Identify which cell holds the provided text, then report its (x, y) central coordinate. 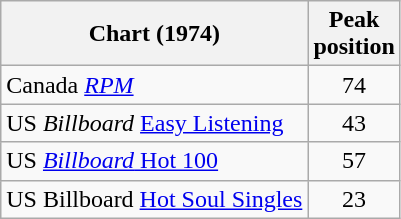
Peakposition (354, 34)
43 (354, 123)
74 (354, 85)
Chart (1974) (154, 34)
US Billboard Hot 100 (154, 161)
US Billboard Hot Soul Singles (154, 199)
57 (354, 161)
US Billboard Easy Listening (154, 123)
23 (354, 199)
Canada RPM (154, 85)
